Capture the cell that displays the provided text and extract its [x, y] central coordinate. 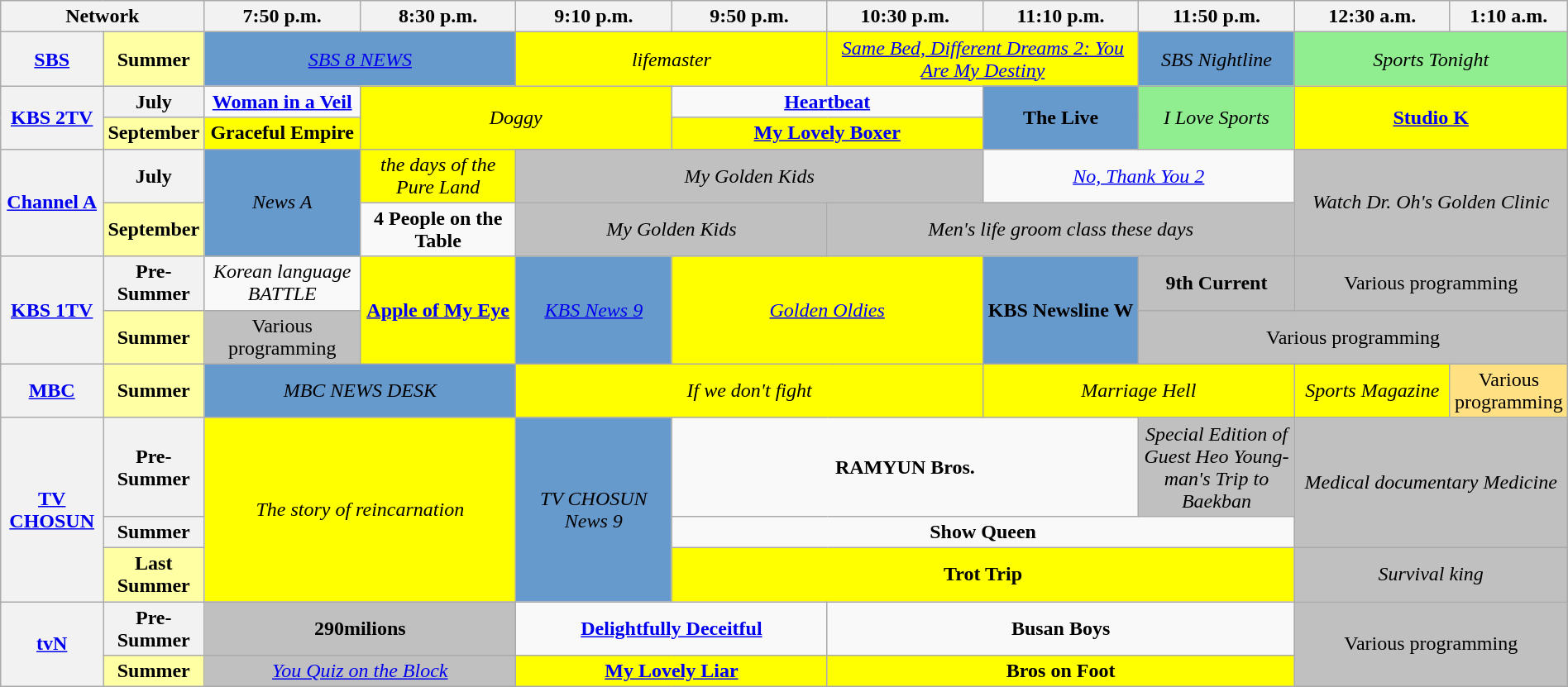
Sports Tonight [1431, 60]
290milions [361, 628]
SBS [52, 60]
Busan Boys [1060, 628]
MBC [52, 390]
Korean language BATTLE [283, 283]
Marriage Hell [1138, 390]
TV CHOSUN [52, 509]
Same Bed, Different Dreams 2: You Are My Destiny [982, 60]
1:10 a.m. [1508, 17]
KBS 1TV [52, 310]
MBC NEWS DESK [361, 390]
Heartbeat [827, 102]
Trot Trip [982, 574]
News A [283, 203]
Golden Oldies [827, 310]
11:50 p.m. [1217, 17]
I Love Sports [1217, 117]
Survival king [1431, 574]
Network [103, 17]
No, Thank You 2 [1138, 175]
If we don't fight [749, 390]
9:50 p.m. [749, 17]
Medical documentary Medicine [1431, 483]
Apple of My Eye [438, 310]
Bros on Foot [1060, 671]
TV CHOSUN News 9 [594, 509]
The story of reincarnation [361, 509]
8:30 p.m. [438, 17]
Men's life groom class these days [1060, 230]
Channel A [52, 203]
Sports Magazine [1372, 390]
Watch Dr. Oh's Golden Clinic [1431, 203]
10:30 p.m. [905, 17]
4 People on the Table [438, 230]
Graceful Empire [283, 133]
tvN [52, 645]
My Lovely Boxer [827, 133]
7:50 p.m. [283, 17]
lifemaster [672, 60]
KBS 2TV [52, 117]
Delightfully Deceitful [672, 628]
KBS Newsline W [1060, 310]
Doggy [516, 117]
SBS Nightline [1217, 60]
RAMYUN Bros. [905, 466]
9:10 p.m. [594, 17]
The Live [1060, 117]
Studio K [1431, 117]
12:30 a.m. [1372, 17]
9th Current [1217, 283]
KBS News 9 [594, 310]
the days of the Pure Land [438, 175]
Show Queen [982, 532]
SBS 8 NEWS [361, 60]
You Quiz on the Block [361, 671]
Last Summer [154, 574]
Special Edition of Guest Heo Young-man's Trip to Baekban [1217, 466]
11:10 p.m. [1060, 17]
Woman in a Veil [283, 102]
My Lovely Liar [672, 671]
